Return [x, y] of the center of cell containing provided text 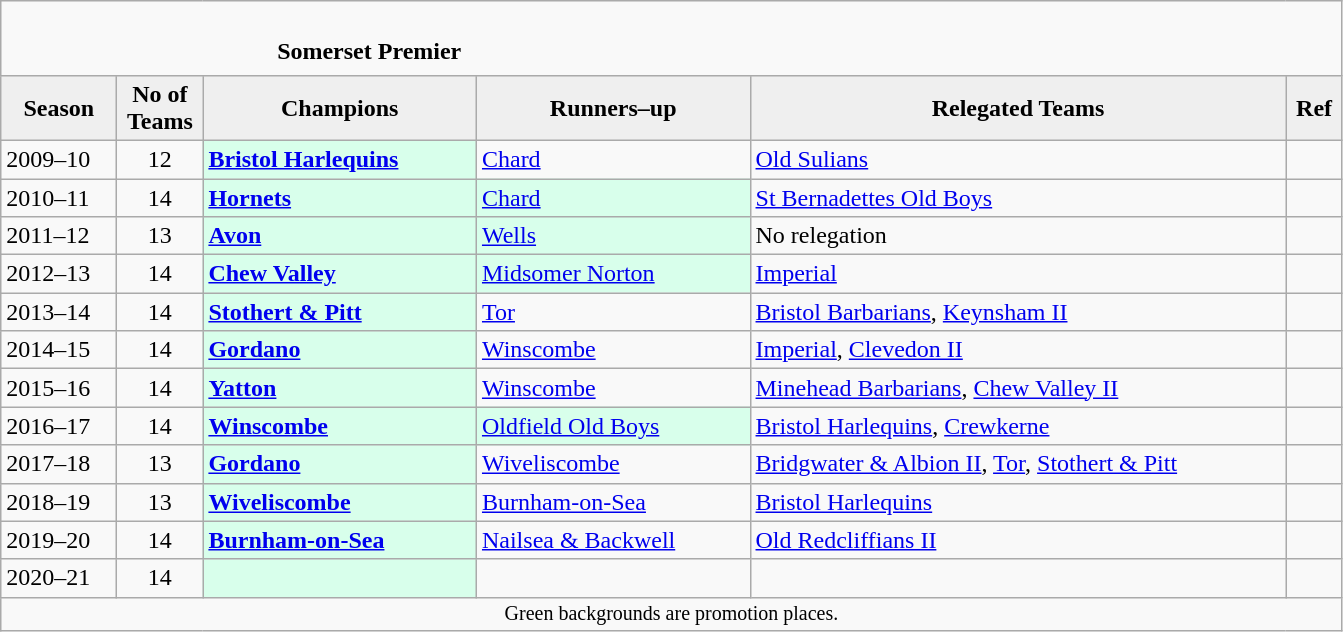
Chew Valley [340, 274]
Midsomer Norton [613, 274]
Bristol Harlequins, Crewkerne [1018, 426]
No of Teams [160, 108]
Ref [1314, 108]
Old Redcliffians II [1018, 540]
Imperial, Clevedon II [1018, 350]
Minehead Barbarians, Chew Valley II [1018, 388]
St Bernadettes Old Boys [1018, 197]
Old Sulians [1018, 159]
Tor [613, 312]
Season [59, 108]
2014–15 [59, 350]
Green backgrounds are promotion places. [672, 614]
2019–20 [59, 540]
2013–14 [59, 312]
Avon [340, 236]
12 [160, 159]
Yatton [340, 388]
Stothert & Pitt [340, 312]
Bridgwater & Albion II, Tor, Stothert & Pitt [1018, 464]
Runners–up [613, 108]
Relegated Teams [1018, 108]
Hornets [340, 197]
2016–17 [59, 426]
Champions [340, 108]
2020–21 [59, 578]
No relegation [1018, 236]
Imperial [1018, 274]
Oldfield Old Boys [613, 426]
Wells [613, 236]
Bristol Barbarians, Keynsham II [1018, 312]
Nailsea & Backwell [613, 540]
2018–19 [59, 502]
2015–16 [59, 388]
2009–10 [59, 159]
2012–13 [59, 274]
2010–11 [59, 197]
2011–12 [59, 236]
2017–18 [59, 464]
